Extract the (x, y) coordinate from the center of the cell holding the provided text.  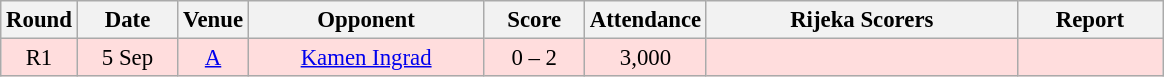
5 Sep (128, 58)
Kamen Ingrad (366, 58)
R1 (39, 58)
0 – 2 (534, 58)
Venue (214, 20)
Opponent (366, 20)
Round (39, 20)
A (214, 58)
Attendance (646, 20)
Rijeka Scorers (862, 20)
Report (1090, 20)
3,000 (646, 58)
Score (534, 20)
Date (128, 20)
